Locate the cell with the specified text and output its (X, Y) center coordinate. 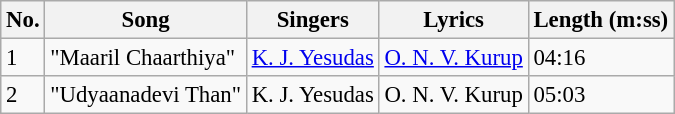
Singers (312, 20)
2 (23, 95)
"Udyaanadevi Than" (146, 95)
Song (146, 20)
05:03 (600, 95)
No. (23, 20)
Length (m:ss) (600, 20)
"Maaril Chaarthiya" (146, 58)
Lyrics (454, 20)
04:16 (600, 58)
1 (23, 58)
